Output the (x, y) coordinate of the center of the cell containing the given text.  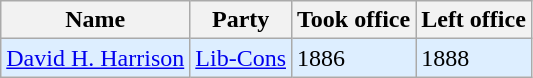
Party (241, 20)
1888 (474, 58)
Took office (354, 20)
Name (96, 20)
Left office (474, 20)
Lib-Cons (241, 58)
1886 (354, 58)
David H. Harrison (96, 58)
